Pinpoint the cell where the given text exists, returning its [X, Y] midpoint coordinate. 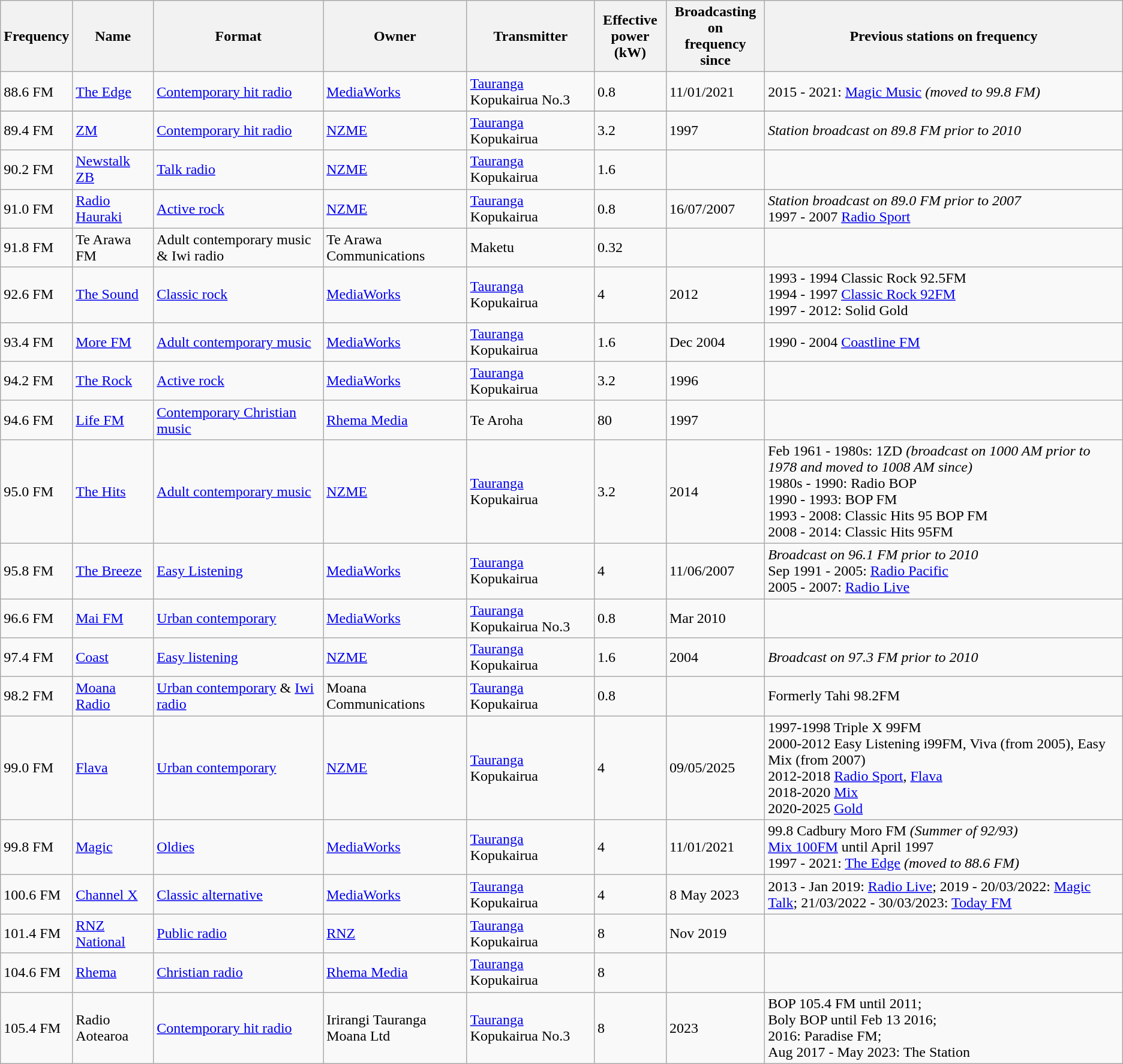
Owner [395, 36]
94.2 FM [37, 380]
88.6 FM [37, 91]
1990 - 2004 Coastline FM [944, 342]
2015 - 2021: Magic Music (moved to 99.8 FM) [944, 91]
RNZ National [113, 934]
More FM [113, 342]
Classic alternative [239, 894]
2012 [715, 295]
Newstalk ZB [113, 169]
8 May 2023 [715, 894]
The Breeze [113, 571]
Maketu [530, 247]
100.6 FM [37, 894]
1996 [715, 380]
1993 - 1994 Classic Rock 92.5FM 1994 - 1997 Classic Rock 92FM 1997 - 2012: Solid Gold [944, 295]
Flava [113, 768]
Moana Communications [395, 696]
Nov 2019 [715, 934]
Christian radio [239, 972]
94.6 FM [37, 420]
Irirangi Tauranga Moana Ltd [395, 1027]
105.4 FM [37, 1027]
Transmitter [530, 36]
Te Arawa FM [113, 247]
80 [630, 420]
Formerly Tahi 98.2FM [944, 696]
99.0 FM [37, 768]
96.6 FM [37, 618]
Previous stations on frequency [944, 36]
Station broadcast on 89.0 FM prior to 2007 1997 - 2007 Radio Sport [944, 209]
Oldies [239, 847]
Moana Radio [113, 696]
The Sound [113, 295]
98.2 FM [37, 696]
BOP 105.4 FM until 2011; Boly BOP until Feb 13 2016; 2016: Paradise FM; Aug 2017 - May 2023: The Station [944, 1027]
RNZ [395, 934]
Life FM [113, 420]
Classic rock [239, 295]
Te Arawa Communications [395, 247]
Easy Listening [239, 571]
92.6 FM [37, 295]
ZM [113, 131]
99.8 FM [37, 847]
2023 [715, 1027]
Urban contemporary & Iwi radio [239, 696]
0.32 [630, 247]
Adult contemporary music & Iwi radio [239, 247]
2014 [715, 491]
1997-1998 Triple X 99FM2000-2012 Easy Listening i99FM, Viva (from 2005), Easy Mix (from 2007)2012-2018 Radio Sport, Flava2018-2020 Mix 2020-2025 Gold [944, 768]
Effectivepower (kW) [630, 36]
89.4 FM [37, 131]
Format [239, 36]
Radio Hauraki [113, 209]
Radio Aotearoa [113, 1027]
Magic [113, 847]
104.6 FM [37, 972]
90.2 FM [37, 169]
95.8 FM [37, 571]
The Hits [113, 491]
Broadcast on 97.3 FM prior to 2010 [944, 658]
Frequency [37, 36]
93.4 FM [37, 342]
Public radio [239, 934]
99.8 Cadbury Moro FM (Summer of 92/93)Mix 100FM until April 19971997 - 2021: The Edge (moved to 88.6 FM) [944, 847]
Station broadcast on 89.8 FM prior to 2010 [944, 131]
Mar 2010 [715, 618]
Coast [113, 658]
Mai FM [113, 618]
91.0 FM [37, 209]
Broadcasting onfrequency since [715, 36]
Talk radio [239, 169]
Contemporary Christian music [239, 420]
09/05/2025 [715, 768]
Rhema [113, 972]
2013 - Jan 2019: Radio Live; 2019 - 20/03/2022: Magic Talk; 21/03/2022 - 30/03/2023: Today FM [944, 894]
95.0 FM [37, 491]
Channel X [113, 894]
Name [113, 36]
2004 [715, 658]
Dec 2004 [715, 342]
The Rock [113, 380]
97.4 FM [37, 658]
16/07/2007 [715, 209]
Easy listening [239, 658]
Broadcast on 96.1 FM prior to 2010 Sep 1991 - 2005: Radio Pacific 2005 - 2007: Radio Live [944, 571]
101.4 FM [37, 934]
91.8 FM [37, 247]
The Edge [113, 91]
11/06/2007 [715, 571]
Te Aroha [530, 420]
